For the text-containing cell, return its midpoint in [x, y] coordinate format. 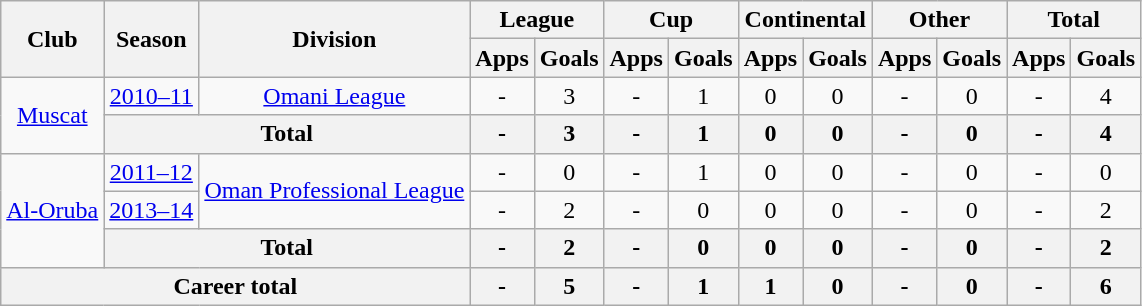
Other [939, 20]
Oman Professional League [334, 191]
Career total [236, 286]
League [537, 20]
2013–14 [152, 210]
2011–12 [152, 172]
6 [1106, 286]
Cup [671, 20]
Season [152, 39]
Continental [805, 20]
Club [52, 39]
Omani League [334, 96]
5 [569, 286]
Al-Oruba [52, 210]
Division [334, 39]
Muscat [52, 115]
2010–11 [152, 96]
